Capture the cell that displays the provided text and extract its (x, y) central coordinate. 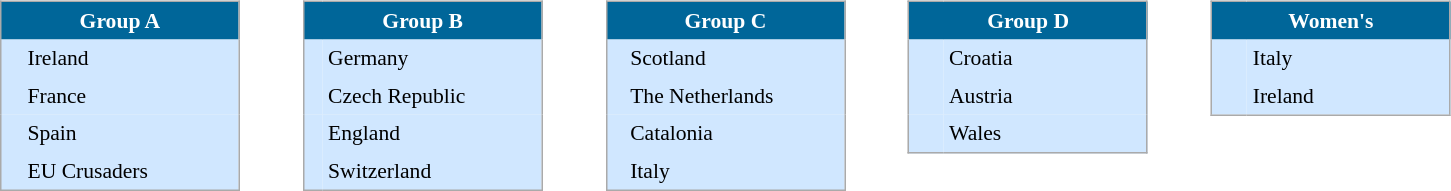
Scotland (734, 59)
Croatia (1045, 59)
Germany (432, 59)
Wales (1045, 133)
Women's (1331, 20)
Catalonia (734, 133)
The Netherlands (734, 96)
Group D (1028, 20)
Group A (120, 20)
Spain (130, 133)
Group C (725, 20)
Switzerland (432, 171)
England (432, 133)
France (130, 96)
EU Crusaders (130, 171)
Group B (422, 20)
Czech Republic (432, 96)
Austria (1045, 96)
